Search for the cell housing the specified text and yield its [X, Y] center coordinate. 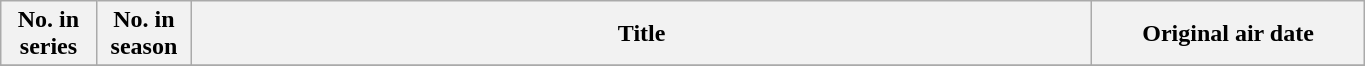
Title [642, 34]
No. inseries [48, 34]
Original air date [1228, 34]
No. inseason [144, 34]
